For the text-containing cell, return its midpoint in [x, y] coordinate format. 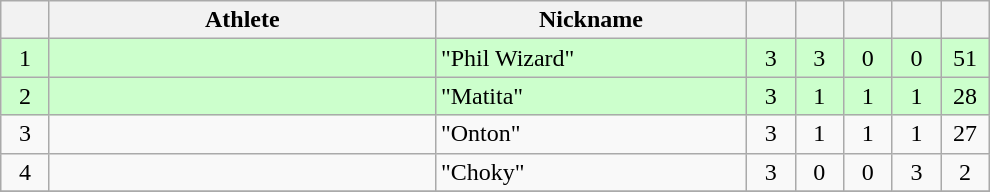
"Onton" [590, 134]
Athlete [242, 20]
"Matita" [590, 96]
"Choky" [590, 172]
28 [966, 96]
4 [26, 172]
27 [966, 134]
"Phil Wizard" [590, 58]
51 [966, 58]
Nickname [590, 20]
